Return the [X, Y] coordinate for the center point of the cell that contains the specified text.  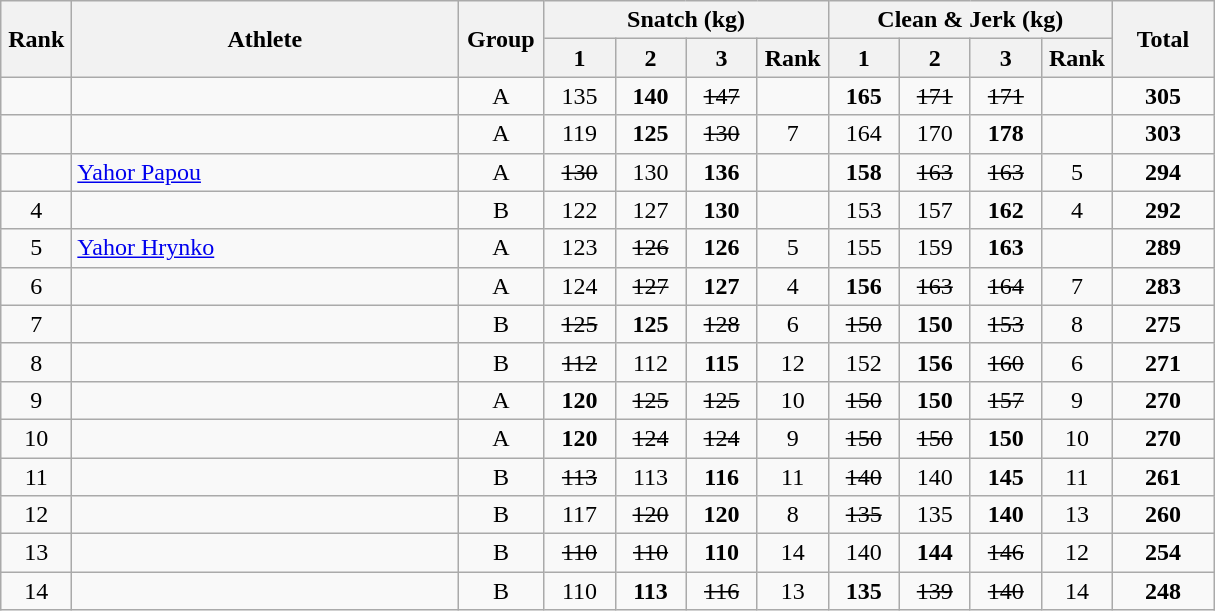
292 [1162, 210]
144 [934, 553]
Snatch (kg) [686, 20]
128 [722, 324]
305 [1162, 96]
162 [1006, 210]
158 [864, 172]
271 [1162, 362]
136 [722, 172]
Athlete [265, 39]
117 [580, 515]
Yahor Papou [265, 172]
178 [1006, 134]
248 [1162, 591]
119 [580, 134]
294 [1162, 172]
254 [1162, 553]
145 [1006, 477]
115 [722, 362]
261 [1162, 477]
170 [934, 134]
160 [1006, 362]
Clean & Jerk (kg) [970, 20]
260 [1162, 515]
165 [864, 96]
275 [1162, 324]
152 [864, 362]
Total [1162, 39]
147 [722, 96]
289 [1162, 248]
139 [934, 591]
159 [934, 248]
283 [1162, 286]
122 [580, 210]
Yahor Hrynko [265, 248]
Group [501, 39]
155 [864, 248]
303 [1162, 134]
123 [580, 248]
146 [1006, 553]
